Search for the cell housing the specified text and yield its (x, y) center coordinate. 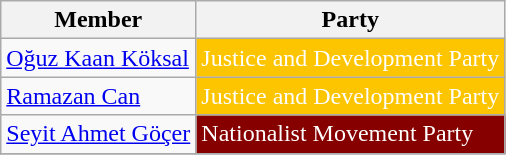
Party (350, 20)
Seyit Ahmet Göçer (98, 134)
Ramazan Can (98, 96)
Oğuz Kaan Köksal (98, 58)
Member (98, 20)
Nationalist Movement Party (350, 134)
